For the text-containing cell, return its midpoint in (X, Y) coordinate format. 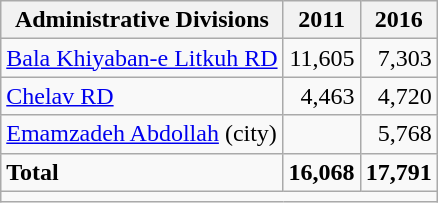
7,303 (398, 58)
4,463 (322, 96)
5,768 (398, 134)
17,791 (398, 172)
2011 (322, 20)
Total (142, 172)
11,605 (322, 58)
Bala Khiyaban-e Litkuh RD (142, 58)
16,068 (322, 172)
Administrative Divisions (142, 20)
2016 (398, 20)
Emamzadeh Abdollah (city) (142, 134)
Chelav RD (142, 96)
4,720 (398, 96)
